From the cell containing the given text, extract its center point as (x, y) coordinate. 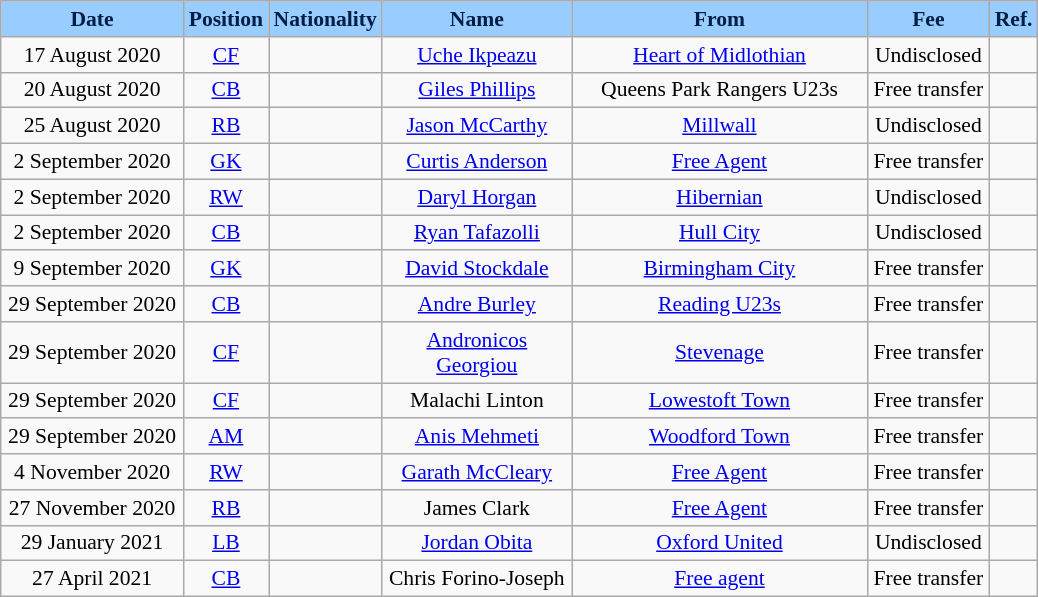
Nationality (324, 19)
Birmingham City (720, 269)
Chris Forino-Joseph (477, 579)
Stevenage (720, 352)
17 August 2020 (92, 55)
Name (477, 19)
Anis Mehmeti (477, 437)
25 August 2020 (92, 126)
Heart of Midlothian (720, 55)
Position (226, 19)
Jason McCarthy (477, 126)
29 January 2021 (92, 543)
27 April 2021 (92, 579)
Hull City (720, 233)
Jordan Obita (477, 543)
Andre Burley (477, 304)
Ref. (1014, 19)
Fee (928, 19)
Woodford Town (720, 437)
Daryl Horgan (477, 197)
Malachi Linton (477, 401)
Millwall (720, 126)
Lowestoft Town (720, 401)
AM (226, 437)
Garath McCleary (477, 472)
Ryan Tafazolli (477, 233)
David Stockdale (477, 269)
Uche Ikpeazu (477, 55)
Curtis Anderson (477, 162)
Giles Phillips (477, 90)
27 November 2020 (92, 508)
James Clark (477, 508)
Hibernian (720, 197)
From (720, 19)
Free agent (720, 579)
LB (226, 543)
Oxford United (720, 543)
4 November 2020 (92, 472)
Reading U23s (720, 304)
Queens Park Rangers U23s (720, 90)
9 September 2020 (92, 269)
Date (92, 19)
Andronicos Georgiou (477, 352)
20 August 2020 (92, 90)
